Locate the cell with the specified text and output its [X, Y] center coordinate. 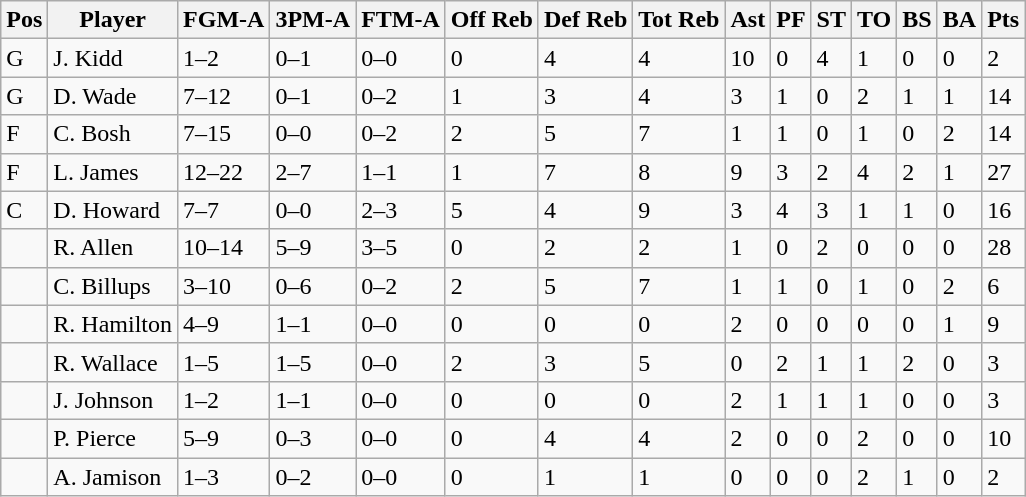
Off Reb [492, 20]
FGM-A [224, 20]
2–7 [313, 172]
BA [959, 20]
8 [679, 172]
Tot Reb [679, 20]
J. Johnson [113, 400]
Pts [1004, 20]
D. Wade [113, 96]
0–6 [313, 286]
3PM-A [313, 20]
0–3 [313, 438]
16 [1004, 210]
Pos [24, 20]
Def Reb [585, 20]
7–7 [224, 210]
C [24, 210]
R. Allen [113, 248]
Ast [748, 20]
6 [1004, 286]
C. Billups [113, 286]
A. Jamison [113, 477]
2–3 [401, 210]
27 [1004, 172]
7–12 [224, 96]
Player [113, 20]
1–3 [224, 477]
28 [1004, 248]
10–14 [224, 248]
P. Pierce [113, 438]
PF [791, 20]
D. Howard [113, 210]
4–9 [224, 324]
J. Kidd [113, 58]
R. Wallace [113, 362]
BS [917, 20]
3–10 [224, 286]
3–5 [401, 248]
7–15 [224, 134]
TO [874, 20]
R. Hamilton [113, 324]
12–22 [224, 172]
C. Bosh [113, 134]
L. James [113, 172]
FTM-A [401, 20]
ST [831, 20]
